Locate the cell with the specified text and output its [x, y] center coordinate. 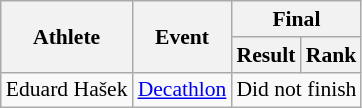
Athlete [67, 36]
Decathlon [182, 90]
Eduard Hašek [67, 90]
Final [296, 19]
Event [182, 36]
Result [266, 55]
Did not finish [296, 90]
Rank [332, 55]
